Return (X, Y) of the center of cell containing provided text 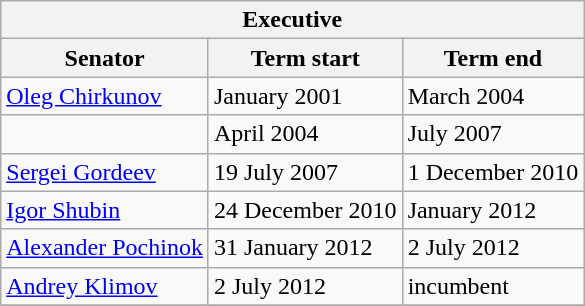
Oleg Chirkunov (105, 96)
January 2001 (305, 96)
Igor Shubin (105, 210)
Term end (493, 58)
Executive (292, 20)
Senator (105, 58)
January 2012 (493, 210)
1 December 2010 (493, 172)
March 2004 (493, 96)
April 2004 (305, 134)
31 January 2012 (305, 248)
Sergei Gordeev (105, 172)
incumbent (493, 286)
19 July 2007 (305, 172)
Andrey Klimov (105, 286)
Alexander Pochinok (105, 248)
July 2007 (493, 134)
24 December 2010 (305, 210)
Term start (305, 58)
